Return the [x, y] coordinate for the center point of the cell that contains the specified text.  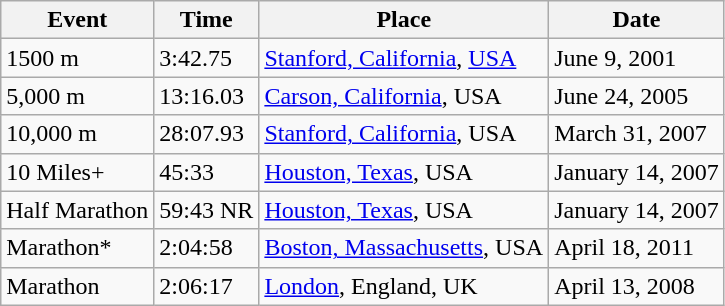
Carson, California, USA [404, 96]
April 18, 2011 [637, 248]
3:42.75 [206, 58]
Half Marathon [78, 210]
10,000 m [78, 134]
Place [404, 20]
London, England, UK [404, 286]
2:06:17 [206, 286]
March 31, 2007 [637, 134]
Marathon [78, 286]
13:16.03 [206, 96]
5,000 m [78, 96]
45:33 [206, 172]
Date [637, 20]
1500 m [78, 58]
Event [78, 20]
Marathon* [78, 248]
June 24, 2005 [637, 96]
2:04:58 [206, 248]
Time [206, 20]
28:07.93 [206, 134]
Boston, Massachusetts, USA [404, 248]
10 Miles+ [78, 172]
59:43 NR [206, 210]
June 9, 2001 [637, 58]
April 13, 2008 [637, 286]
